Return the (x, y) coordinate for the center point of the cell that contains the specified text.  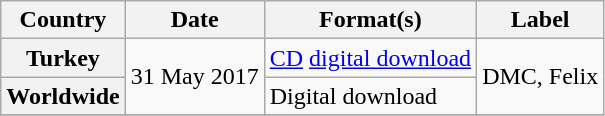
DMC, Felix (540, 77)
31 May 2017 (194, 77)
CD digital download (370, 58)
Worldwide (63, 96)
Format(s) (370, 20)
Digital download (370, 96)
Label (540, 20)
Date (194, 20)
Turkey (63, 58)
Country (63, 20)
